Output the (x, y) coordinate of the center of the cell containing the given text.  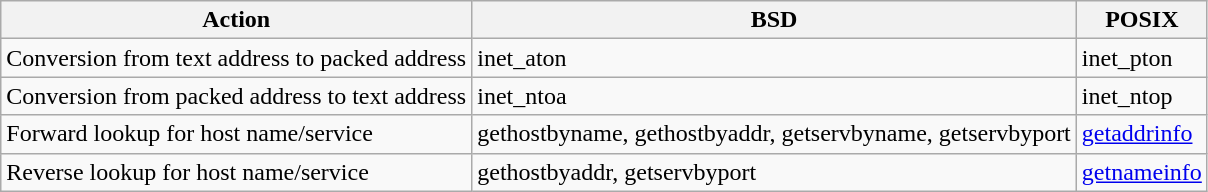
Conversion from text address to packed address (236, 58)
POSIX (1142, 20)
Forward lookup for host name/service (236, 134)
inet_pton (1142, 58)
inet_ntoa (774, 96)
inet_ntop (1142, 96)
Reverse lookup for host name/service (236, 172)
getaddrinfo (1142, 134)
Conversion from packed address to text address (236, 96)
gethostbyaddr, getservbyport (774, 172)
Action (236, 20)
getnameinfo (1142, 172)
gethostbyname, gethostbyaddr, getservbyname, getservbyport (774, 134)
inet_aton (774, 58)
BSD (774, 20)
